Locate the cell with the specified text and output its (x, y) center coordinate. 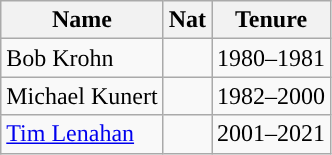
Bob Krohn (82, 58)
1982–2000 (272, 96)
Michael Kunert (82, 96)
Tim Lenahan (82, 134)
2001–2021 (272, 134)
1980–1981 (272, 58)
Name (82, 20)
Nat (187, 20)
Tenure (272, 20)
